Find where the given text appears and provide that cell's center as (X, Y) coordinate. 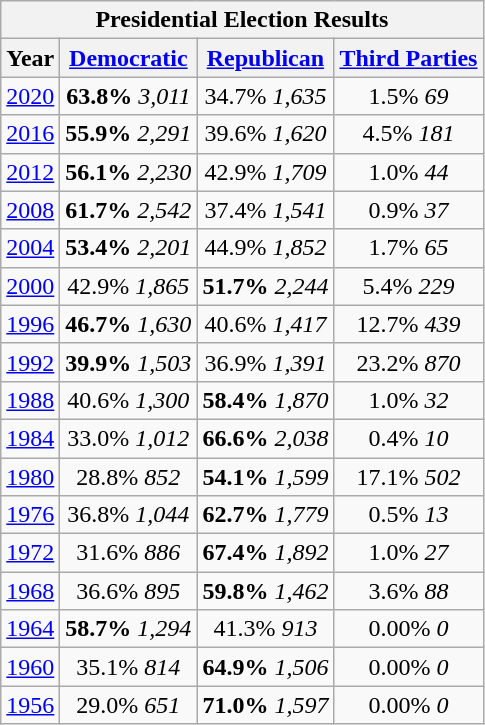
28.8% 852 (128, 477)
39.9% 1,503 (128, 362)
4.5% 181 (408, 134)
12.7% 439 (408, 324)
36.9% 1,391 (266, 362)
37.4% 1,541 (266, 210)
31.6% 886 (128, 553)
Democratic (128, 58)
1.0% 32 (408, 400)
2004 (30, 248)
29.0% 651 (128, 705)
1984 (30, 438)
54.1% 1,599 (266, 477)
40.6% 1,417 (266, 324)
63.8% 3,011 (128, 96)
1968 (30, 591)
1.0% 44 (408, 172)
2020 (30, 96)
46.7% 1,630 (128, 324)
1.0% 27 (408, 553)
51.7% 2,244 (266, 286)
36.8% 1,044 (128, 515)
1.5% 69 (408, 96)
Republican (266, 58)
1960 (30, 667)
41.3% 913 (266, 629)
59.8% 1,462 (266, 591)
64.9% 1,506 (266, 667)
44.9% 1,852 (266, 248)
1996 (30, 324)
Third Parties (408, 58)
66.6% 2,038 (266, 438)
42.9% 1,865 (128, 286)
Presidential Election Results (242, 20)
62.7% 1,779 (266, 515)
0.4% 10 (408, 438)
67.4% 1,892 (266, 553)
55.9% 2,291 (128, 134)
1.7% 65 (408, 248)
40.6% 1,300 (128, 400)
53.4% 2,201 (128, 248)
1980 (30, 477)
2008 (30, 210)
42.9% 1,709 (266, 172)
2016 (30, 134)
2000 (30, 286)
58.7% 1,294 (128, 629)
23.2% 870 (408, 362)
33.0% 1,012 (128, 438)
58.4% 1,870 (266, 400)
34.7% 1,635 (266, 96)
3.6% 88 (408, 591)
1976 (30, 515)
61.7% 2,542 (128, 210)
56.1% 2,230 (128, 172)
17.1% 502 (408, 477)
1972 (30, 553)
1988 (30, 400)
71.0% 1,597 (266, 705)
39.6% 1,620 (266, 134)
1964 (30, 629)
36.6% 895 (128, 591)
1956 (30, 705)
35.1% 814 (128, 667)
0.9% 37 (408, 210)
2012 (30, 172)
0.5% 13 (408, 515)
5.4% 229 (408, 286)
Year (30, 58)
1992 (30, 362)
